Capture the cell that displays the provided text and extract its [X, Y] central coordinate. 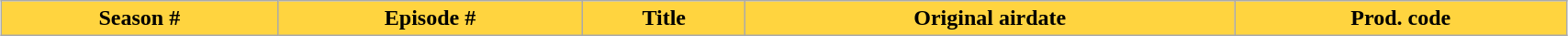
Prod. code [1401, 18]
Season # [140, 18]
Episode # [430, 18]
Original airdate [990, 18]
Title [665, 18]
